Find where the given text appears and provide that cell's center as (X, Y) coordinate. 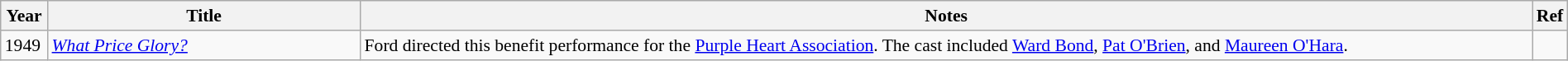
What Price Glory? (204, 45)
Title (204, 16)
1949 (25, 45)
Ref (1550, 16)
Year (25, 16)
Notes (946, 16)
Ford directed this benefit performance for the Purple Heart Association. The cast included Ward Bond, Pat O'Brien, and Maureen O'Hara. (946, 45)
